Locate the cell with the specified text and output its [X, Y] center coordinate. 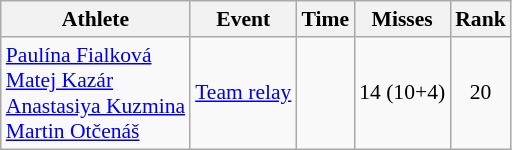
14 (10+4) [402, 93]
Team relay [243, 93]
Paulína FialkováMatej KazárAnastasiya KuzminaMartin Otčenáš [96, 93]
Event [243, 19]
Misses [402, 19]
Time [325, 19]
Athlete [96, 19]
20 [480, 93]
Rank [480, 19]
